Provide the (X, Y) coordinate of the cell's center where the given text is located.  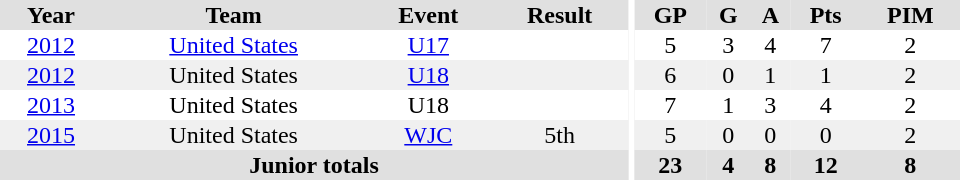
23 (670, 165)
2013 (51, 105)
WJC (428, 135)
Team (234, 15)
12 (826, 165)
5th (560, 135)
Junior totals (314, 165)
Pts (826, 15)
2015 (51, 135)
G (728, 15)
PIM (910, 15)
U17 (428, 45)
6 (670, 75)
Result (560, 15)
Event (428, 15)
GP (670, 15)
Year (51, 15)
A (770, 15)
